Detect which cell encompasses the target text, then output its (X, Y) center coordinate. 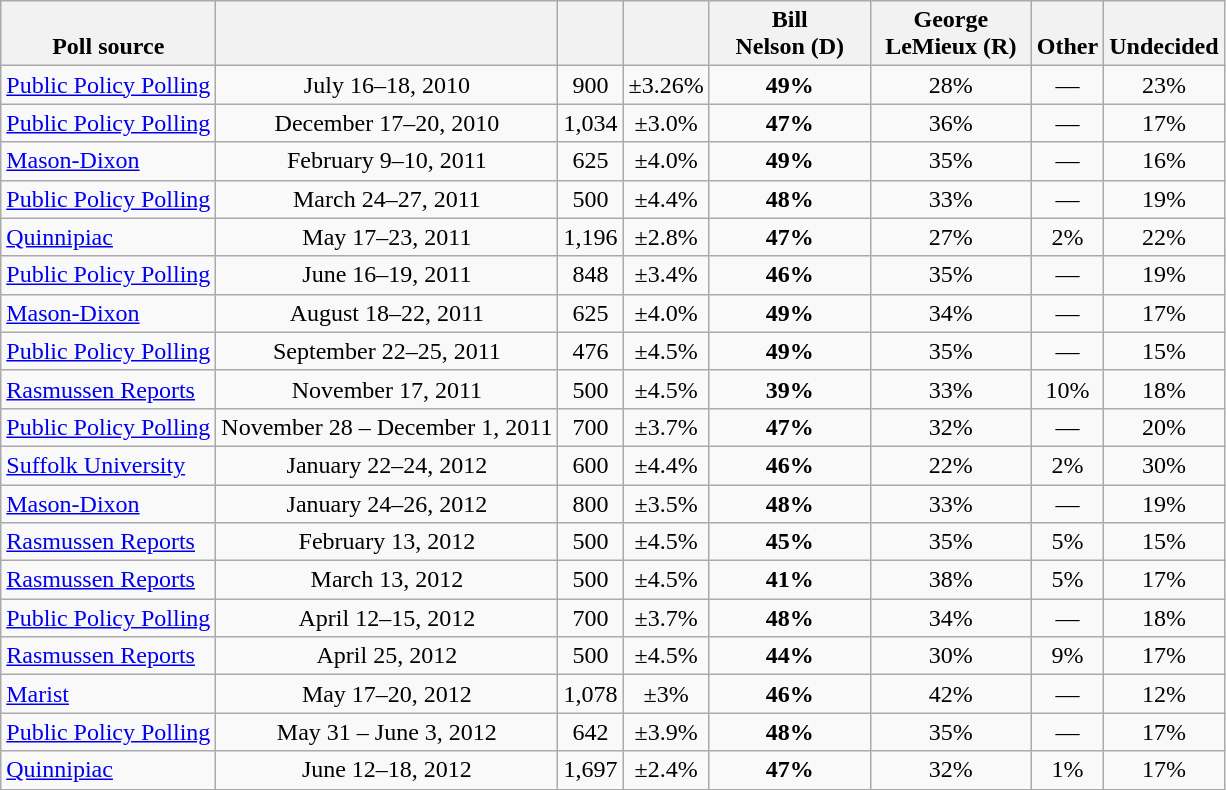
±3.26% (666, 85)
±3% (666, 694)
±3.9% (666, 732)
Marist (108, 694)
May 31 – June 3, 2012 (387, 732)
1% (1067, 770)
May 17–20, 2012 (387, 694)
June 12–18, 2012 (387, 770)
642 (590, 732)
June 16–19, 2011 (387, 275)
±3.0% (666, 123)
10% (1067, 389)
±2.8% (666, 237)
900 (590, 85)
45% (790, 542)
January 24–26, 2012 (387, 503)
476 (590, 351)
23% (1164, 85)
20% (1164, 427)
±2.4% (666, 770)
March 24–27, 2011 (387, 199)
12% (1164, 694)
36% (950, 123)
July 16–18, 2010 (387, 85)
±3.4% (666, 275)
February 13, 2012 (387, 542)
August 18–22, 2011 (387, 313)
November 17, 2011 (387, 389)
April 25, 2012 (387, 656)
1,196 (590, 237)
BillNelson (D) (790, 34)
9% (1067, 656)
39% (790, 389)
GeorgeLeMieux (R) (950, 34)
600 (590, 465)
Suffolk University (108, 465)
16% (1164, 161)
Other (1067, 34)
January 22–24, 2012 (387, 465)
April 12–15, 2012 (387, 618)
42% (950, 694)
800 (590, 503)
1,697 (590, 770)
1,078 (590, 694)
38% (950, 580)
September 22–25, 2011 (387, 351)
1,034 (590, 123)
41% (790, 580)
Undecided (1164, 34)
March 13, 2012 (387, 580)
December 17–20, 2010 (387, 123)
28% (950, 85)
February 9–10, 2011 (387, 161)
±3.5% (666, 503)
November 28 – December 1, 2011 (387, 427)
848 (590, 275)
Poll source (108, 34)
27% (950, 237)
May 17–23, 2011 (387, 237)
44% (790, 656)
